Return [x, y] of the center of cell containing provided text 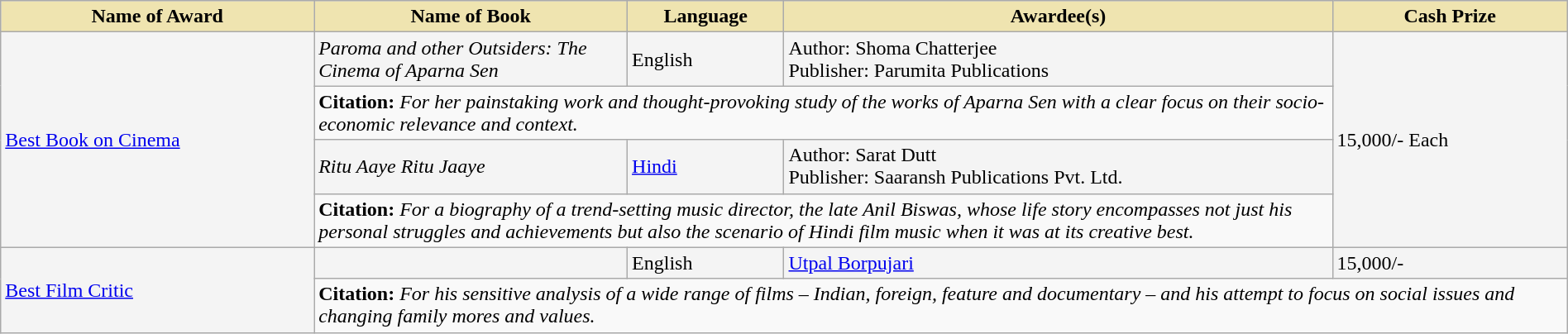
Best Book on Cinema [157, 140]
15,000/- Each [1450, 140]
Cash Prize [1450, 17]
Paroma and other Outsiders: The Cinema of Aparna Sen [471, 60]
Hindi [706, 167]
Awardee(s) [1059, 17]
Author: Sarat DuttPublisher: Saaransh Publications Pvt. Ltd. [1059, 167]
Ritu Aaye Ritu Jaaye [471, 167]
Name of Award [157, 17]
Utpal Borpujari [1059, 263]
Name of Book [471, 17]
Language [706, 17]
Author: Shoma ChatterjeePublisher: Parumita Publications [1059, 60]
15,000/- [1450, 263]
Best Film Critic [157, 289]
